Determine the [X, Y] coordinate at the center of the cell enclosing the given text.  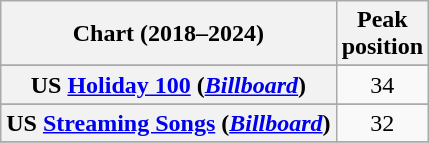
Peakposition [382, 34]
US Streaming Songs (Billboard) [168, 123]
Chart (2018–2024) [168, 34]
32 [382, 123]
34 [382, 85]
US Holiday 100 (Billboard) [168, 85]
